Capture the cell that displays the provided text and extract its [X, Y] central coordinate. 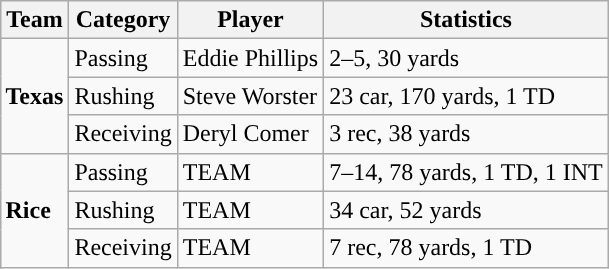
Steve Worster [250, 96]
Statistics [466, 20]
Team [34, 20]
7–14, 78 yards, 1 TD, 1 INT [466, 172]
Texas [34, 96]
3 rec, 38 yards [466, 134]
Deryl Comer [250, 134]
Rice [34, 210]
23 car, 170 yards, 1 TD [466, 96]
2–5, 30 yards [466, 58]
Eddie Phillips [250, 58]
Category [123, 20]
7 rec, 78 yards, 1 TD [466, 248]
34 car, 52 yards [466, 210]
Player [250, 20]
